Identify which cell holds the provided text, then report its [X, Y] central coordinate. 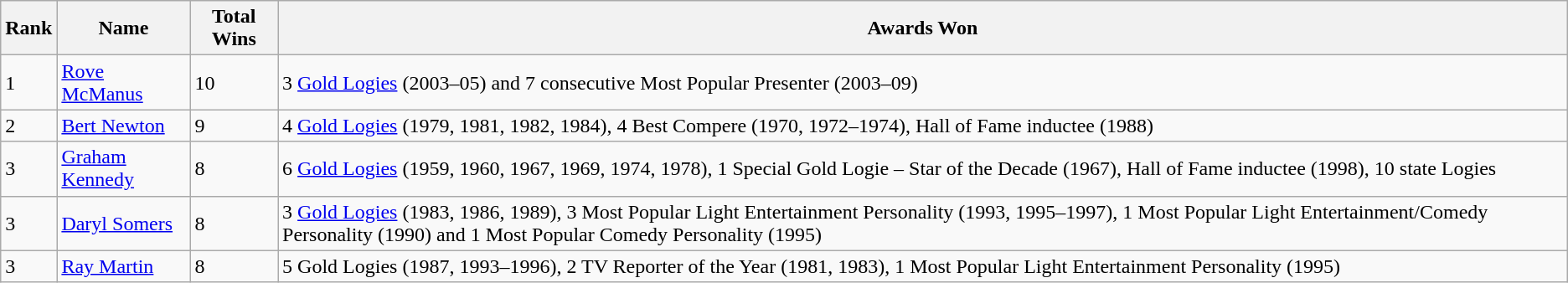
Daryl Somers [124, 223]
Graham Kennedy [124, 169]
5 Gold Logies (1987, 1993–1996), 2 TV Reporter of the Year (1981, 1983), 1 Most Popular Light Entertainment Personality (1995) [923, 266]
Bert Newton [124, 126]
6 Gold Logies (1959, 1960, 1967, 1969, 1974, 1978), 1 Special Gold Logie – Star of the Decade (1967), Hall of Fame inductee (1998), 10 state Logies [923, 169]
2 [28, 126]
Name [124, 28]
Rove McManus [124, 82]
Awards Won [923, 28]
Ray Martin [124, 266]
9 [235, 126]
1 [28, 82]
4 Gold Logies (1979, 1981, 1982, 1984), 4 Best Compere (1970, 1972–1974), Hall of Fame inductee (1988) [923, 126]
10 [235, 82]
3 Gold Logies (2003–05) and 7 consecutive Most Popular Presenter (2003–09) [923, 82]
Rank [28, 28]
Total Wins [235, 28]
